Extract the (X, Y) coordinate from the center of the cell holding the provided text.  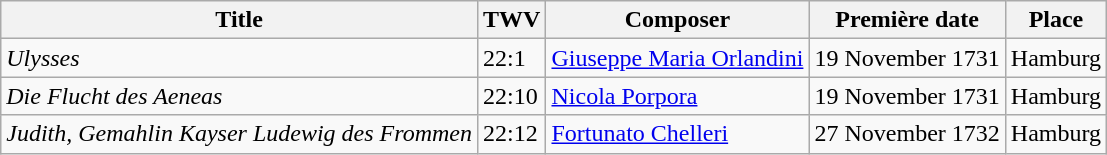
Die Flucht des Aeneas (240, 96)
Place (1056, 20)
Première date (907, 20)
27 November 1732 (907, 134)
Composer (678, 20)
Title (240, 20)
22:12 (512, 134)
22:10 (512, 96)
Judith, Gemahlin Kayser Ludewig des Frommen (240, 134)
TWV (512, 20)
Giuseppe Maria Orlandini (678, 58)
22:1 (512, 58)
Ulysses (240, 58)
Nicola Porpora (678, 96)
Fortunato Chelleri (678, 134)
